Output the (x, y) coordinate of the center of the cell containing the given text.  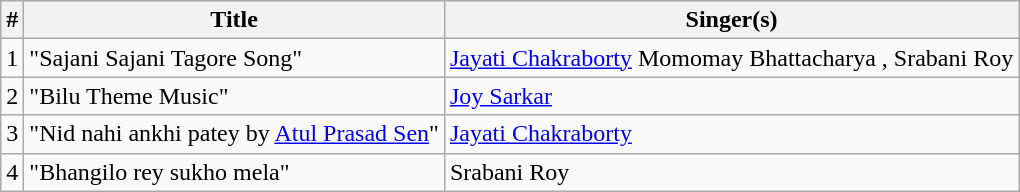
"Sajani Sajani Tagore Song" (234, 58)
Srabani Roy (731, 172)
3 (12, 134)
"Bilu Theme Music" (234, 96)
Jayati Chakraborty (731, 134)
"Nid nahi ankhi patey by Atul Prasad Sen" (234, 134)
Singer(s) (731, 20)
1 (12, 58)
Joy Sarkar (731, 96)
2 (12, 96)
4 (12, 172)
# (12, 20)
"Bhangilo rey sukho mela" (234, 172)
Jayati Chakraborty Momomay Bhattacharya , Srabani Roy (731, 58)
Title (234, 20)
